Search for the cell housing the specified text and yield its [X, Y] center coordinate. 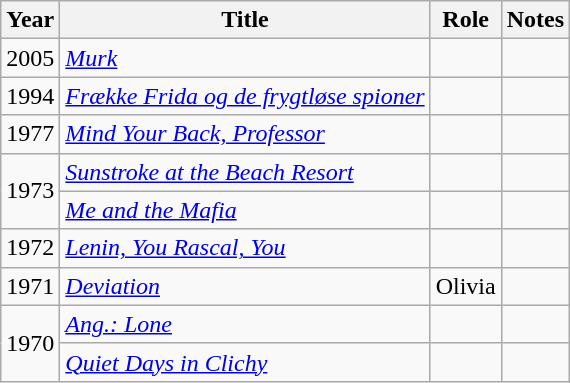
1972 [30, 248]
Role [466, 20]
1970 [30, 343]
Title [245, 20]
1971 [30, 286]
1994 [30, 96]
Ang.: Lone [245, 324]
Year [30, 20]
Olivia [466, 286]
Quiet Days in Clichy [245, 362]
2005 [30, 58]
1973 [30, 191]
Deviation [245, 286]
Lenin, You Rascal, You [245, 248]
Me and the Mafia [245, 210]
Mind Your Back, Professor [245, 134]
1977 [30, 134]
Murk [245, 58]
Frække Frida og de frygtløse spioner [245, 96]
Notes [535, 20]
Sunstroke at the Beach Resort [245, 172]
